Extract the (x, y) coordinate from the center of the cell holding the provided text.  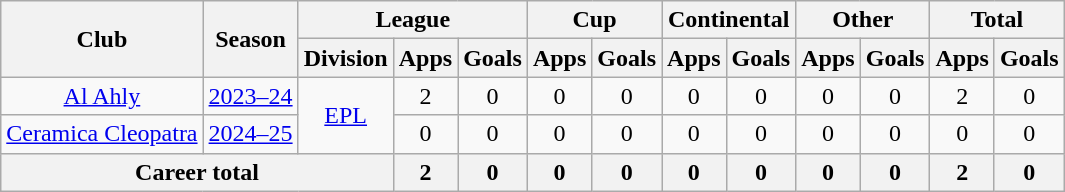
Cup (594, 20)
Continental (729, 20)
2024–25 (250, 134)
Al Ahly (102, 96)
Ceramica Cleopatra (102, 134)
Club (102, 39)
2023–24 (250, 96)
Total (997, 20)
EPL (346, 115)
League (412, 20)
Season (250, 39)
Division (346, 58)
Other (863, 20)
Career total (197, 172)
